Determine the (x, y) coordinate at the center of the cell enclosing the given text.  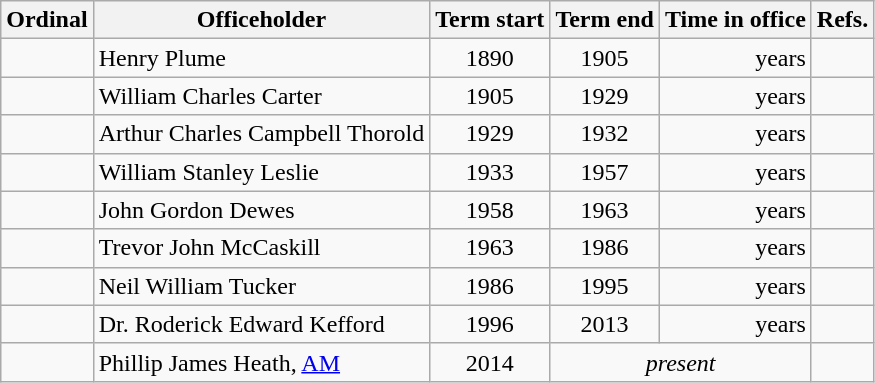
Time in office (735, 20)
Arthur Charles Campbell Thorold (262, 134)
Phillip James Heath, AM (262, 362)
1890 (490, 58)
1996 (490, 324)
1958 (490, 210)
Ordinal (47, 20)
John Gordon Dewes (262, 210)
Neil William Tucker (262, 286)
2014 (490, 362)
Term end (605, 20)
William Charles Carter (262, 96)
1932 (605, 134)
Trevor John McCaskill (262, 248)
Dr. Roderick Edward Kefford (262, 324)
Officeholder (262, 20)
1933 (490, 172)
Henry Plume (262, 58)
1957 (605, 172)
1995 (605, 286)
2013 (605, 324)
William Stanley Leslie (262, 172)
Refs. (842, 20)
present (680, 362)
Term start (490, 20)
